For the text-containing cell, return its midpoint in [X, Y] coordinate format. 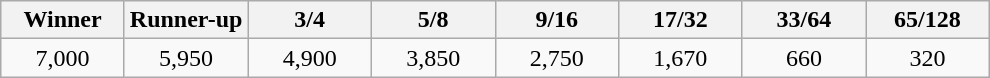
5/8 [433, 20]
33/64 [804, 20]
3,850 [433, 58]
1,670 [681, 58]
5,950 [186, 58]
660 [804, 58]
Runner-up [186, 20]
65/128 [928, 20]
2,750 [557, 58]
17/32 [681, 20]
320 [928, 58]
7,000 [63, 58]
9/16 [557, 20]
Winner [63, 20]
4,900 [310, 58]
3/4 [310, 20]
